Pinpoint the cell where the given text exists, returning its (x, y) midpoint coordinate. 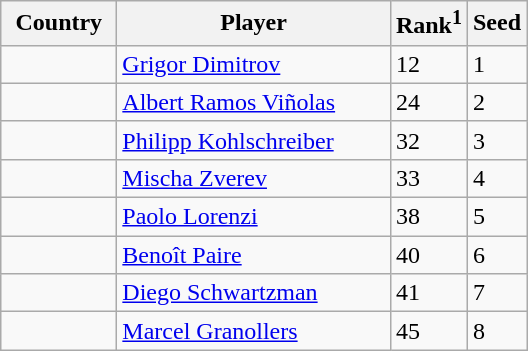
45 (428, 331)
3 (496, 140)
40 (428, 255)
Paolo Lorenzi (254, 217)
1 (496, 64)
7 (496, 293)
24 (428, 102)
5 (496, 217)
Albert Ramos Viñolas (254, 102)
Seed (496, 24)
Grigor Dimitrov (254, 64)
Benoît Paire (254, 255)
6 (496, 255)
33 (428, 178)
32 (428, 140)
2 (496, 102)
Mischa Zverev (254, 178)
Marcel Granollers (254, 331)
Diego Schwartzman (254, 293)
Player (254, 24)
Rank1 (428, 24)
12 (428, 64)
4 (496, 178)
41 (428, 293)
Country (59, 24)
38 (428, 217)
8 (496, 331)
Philipp Kohlschreiber (254, 140)
